Find where the given text appears and provide that cell's center as [X, Y] coordinate. 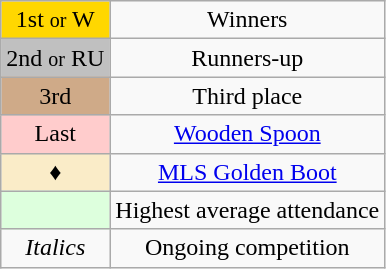
Winners [248, 20]
Italics [56, 248]
Wooden Spoon [248, 134]
Highest average attendance [248, 210]
Third place [248, 96]
Last [56, 134]
2nd or RU [56, 58]
♦ [56, 172]
3rd [56, 96]
MLS Golden Boot [248, 172]
Runners-up [248, 58]
Ongoing competition [248, 248]
1st or W [56, 20]
